Locate the cell with the specified text and output its [X, Y] center coordinate. 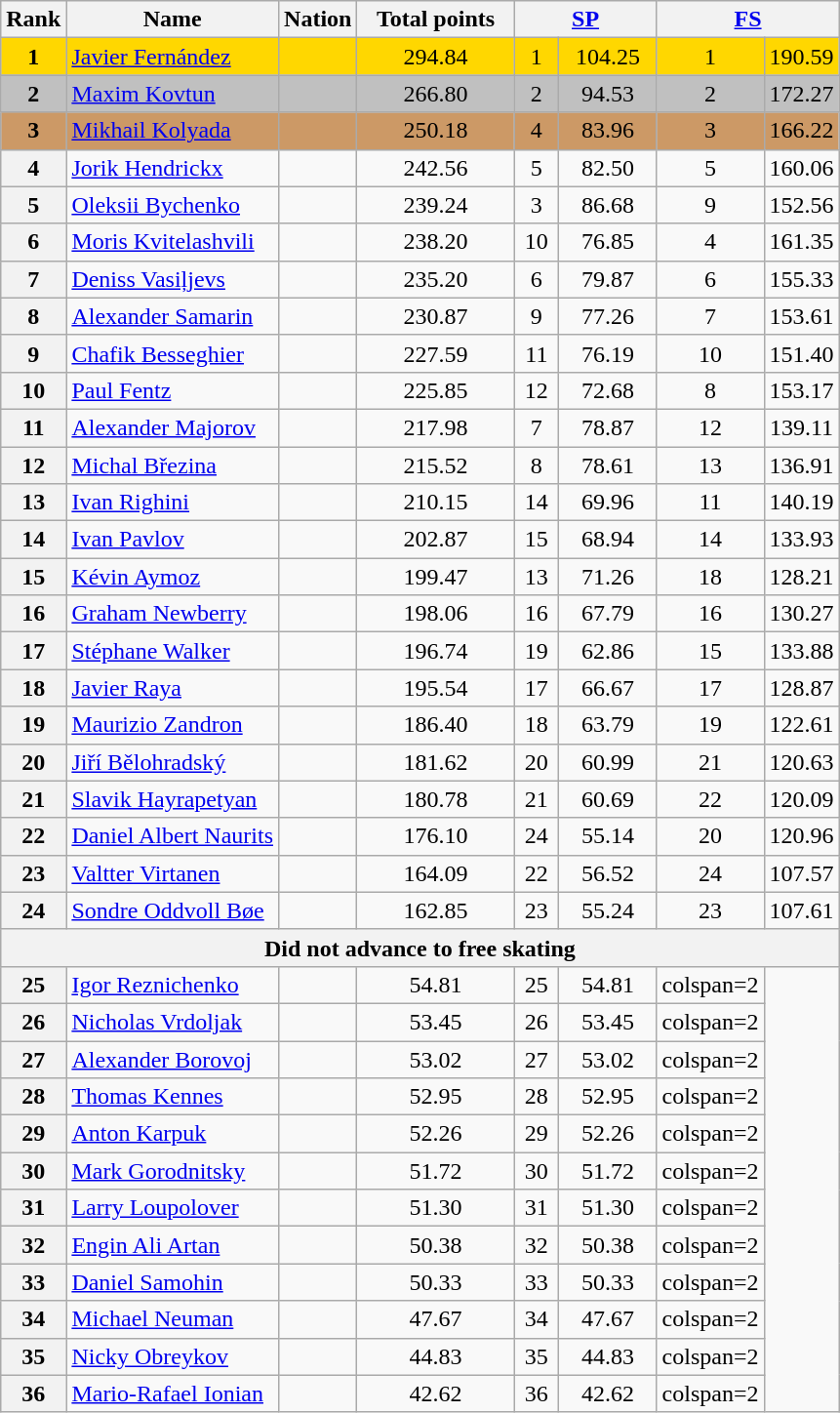
60.99 [608, 762]
133.88 [802, 651]
71.26 [608, 577]
217.98 [435, 427]
139.11 [802, 427]
Larry Loupolover [173, 1208]
133.93 [802, 540]
Alexander Samarin [173, 316]
Javier Raya [173, 688]
63.79 [608, 725]
120.96 [802, 836]
215.52 [435, 465]
107.57 [802, 873]
186.40 [435, 725]
199.47 [435, 577]
Paul Fentz [173, 390]
69.96 [608, 503]
82.50 [608, 168]
128.87 [802, 688]
166.22 [802, 131]
FS [747, 20]
Graham Newberry [173, 614]
78.61 [608, 465]
Chafik Besseghier [173, 353]
136.91 [802, 465]
Michal Březina [173, 465]
Igor Reznichenko [173, 985]
78.87 [608, 427]
153.61 [802, 316]
Name [173, 20]
Valtter Virtanen [173, 873]
Alexander Majorov [173, 427]
153.17 [802, 390]
83.96 [608, 131]
Alexander Borovoj [173, 1059]
68.94 [608, 540]
120.63 [802, 762]
162.85 [435, 910]
266.80 [435, 94]
Mark Gorodnitsky [173, 1171]
227.59 [435, 353]
130.27 [802, 614]
230.87 [435, 316]
Kévin Aymoz [173, 577]
235.20 [435, 279]
Maxim Kovtun [173, 94]
55.14 [608, 836]
Nicky Obreykov [173, 1356]
104.25 [608, 57]
Rank [33, 20]
140.19 [802, 503]
76.19 [608, 353]
Jiří Bělohradský [173, 762]
128.21 [802, 577]
Sondre Oddvoll Bøe [173, 910]
56.52 [608, 873]
Jorik Hendrickx [173, 168]
107.61 [802, 910]
151.40 [802, 353]
152.56 [802, 205]
Oleksii Bychenko [173, 205]
195.54 [435, 688]
Ivan Righini [173, 503]
Slavik Hayrapetyan [173, 799]
62.86 [608, 651]
238.20 [435, 242]
172.27 [802, 94]
239.24 [435, 205]
Did not advance to free skating [420, 948]
242.56 [435, 168]
86.68 [608, 205]
Michael Neuman [173, 1319]
122.61 [802, 725]
76.85 [608, 242]
196.74 [435, 651]
Total points [435, 20]
77.26 [608, 316]
210.15 [435, 503]
67.79 [608, 614]
202.87 [435, 540]
Daniel Samohin [173, 1282]
Maurizio Zandron [173, 725]
Javier Fernández [173, 57]
Mario-Rafael Ionian [173, 1393]
Moris Kvitelashvili [173, 242]
Nation [318, 20]
94.53 [608, 94]
Anton Karpuk [173, 1134]
181.62 [435, 762]
225.85 [435, 390]
79.87 [608, 279]
72.68 [608, 390]
Engin Ali Artan [173, 1245]
176.10 [435, 836]
Thomas Kennes [173, 1097]
120.09 [802, 799]
161.35 [802, 242]
164.09 [435, 873]
250.18 [435, 131]
Daniel Albert Naurits [173, 836]
180.78 [435, 799]
55.24 [608, 910]
190.59 [802, 57]
66.67 [608, 688]
160.06 [802, 168]
Ivan Pavlov [173, 540]
294.84 [435, 57]
198.06 [435, 614]
Mikhail Kolyada [173, 131]
60.69 [608, 799]
Stéphane Walker [173, 651]
155.33 [802, 279]
SP [585, 20]
Deniss Vasiļjevs [173, 279]
Nicholas Vrdoljak [173, 1022]
